Scan for the cell matching the given text and deliver its (X, Y) coordinate at center. 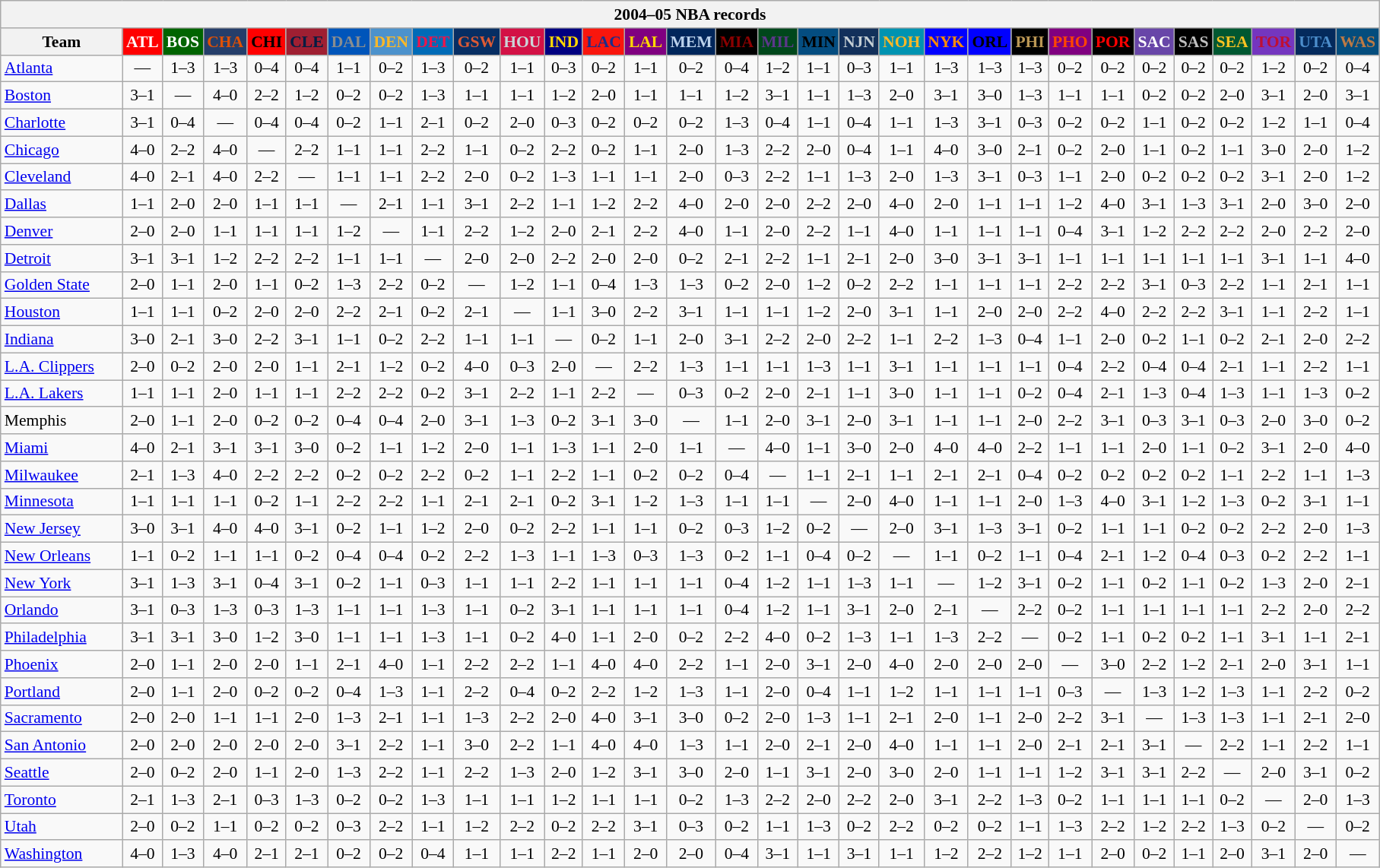
NJN (859, 42)
LAC (604, 42)
SAC (1154, 42)
SAS (1194, 42)
Washington (62, 854)
DEN (391, 42)
PHI (1029, 42)
CLE (307, 42)
Indiana (62, 340)
San Antonio (62, 746)
MIL (777, 42)
Miami (62, 448)
2004–05 NBA records (690, 14)
DAL (349, 42)
L.A. Lakers (62, 394)
MIA (737, 42)
WAS (1358, 42)
LAL (646, 42)
Boston (62, 96)
Memphis (62, 421)
Houston (62, 312)
Golden State (62, 285)
L.A. Clippers (62, 366)
Team (62, 42)
ATL (143, 42)
BOS (182, 42)
NYK (946, 42)
Milwaukee (62, 475)
Detroit (62, 258)
New Jersey (62, 529)
Dallas (62, 204)
POR (1113, 42)
Atlanta (62, 68)
PHO (1071, 42)
Utah (62, 827)
DET (433, 42)
NOH (902, 42)
Orlando (62, 610)
Philadelphia (62, 638)
Denver (62, 231)
CHA (225, 42)
Sacramento (62, 718)
Chicago (62, 150)
TOR (1274, 42)
GSW (477, 42)
HOU (522, 42)
Charlotte (62, 123)
Seattle (62, 773)
UTA (1315, 42)
Minnesota (62, 502)
New Orleans (62, 556)
CHI (266, 42)
Phoenix (62, 664)
Cleveland (62, 177)
IND (563, 42)
Toronto (62, 800)
New York (62, 583)
SEA (1232, 42)
MIN (818, 42)
ORL (990, 42)
MEM (690, 42)
Portland (62, 692)
